Output the [X, Y] coordinate of the center of the cell containing the given text.  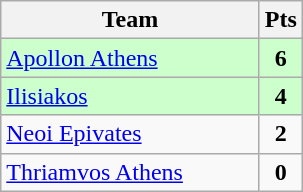
Team [130, 20]
Ilisiakos [130, 96]
6 [280, 58]
Thriamvos Athens [130, 172]
2 [280, 134]
Neoi Epivates [130, 134]
0 [280, 172]
Pts [280, 20]
4 [280, 96]
Apollon Athens [130, 58]
